Return [X, Y] of the center of cell containing provided text 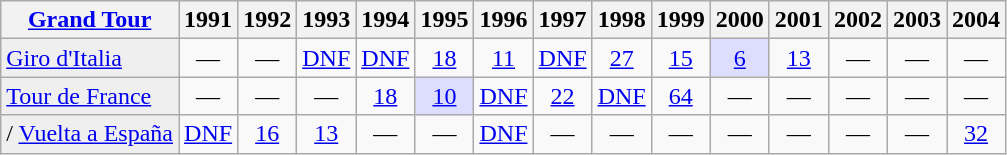
22 [562, 96]
2000 [740, 20]
Grand Tour [90, 20]
15 [680, 58]
1993 [326, 20]
/ Vuelta a España [90, 134]
1994 [386, 20]
64 [680, 96]
1997 [562, 20]
10 [444, 96]
1995 [444, 20]
2004 [976, 20]
1998 [622, 20]
27 [622, 58]
6 [740, 58]
1991 [208, 20]
11 [504, 58]
Giro d'Italia [90, 58]
1999 [680, 20]
1996 [504, 20]
32 [976, 134]
16 [268, 134]
2001 [798, 20]
Tour de France [90, 96]
1992 [268, 20]
2002 [858, 20]
2003 [916, 20]
